Output the (x, y) coordinate of the center of the cell containing the given text.  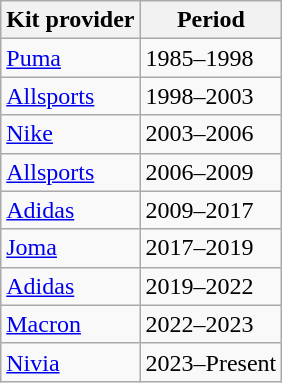
Period (211, 20)
Joma (70, 248)
2017–2019 (211, 248)
2019–2022 (211, 286)
Nike (70, 134)
2003–2006 (211, 134)
2022–2023 (211, 324)
Puma (70, 58)
Kit provider (70, 20)
2009–2017 (211, 210)
2023–Present (211, 362)
Nivia (70, 362)
1985–1998 (211, 58)
Macron (70, 324)
2006–2009 (211, 172)
1998–2003 (211, 96)
